Find where the given text appears and provide that cell's center as [X, Y] coordinate. 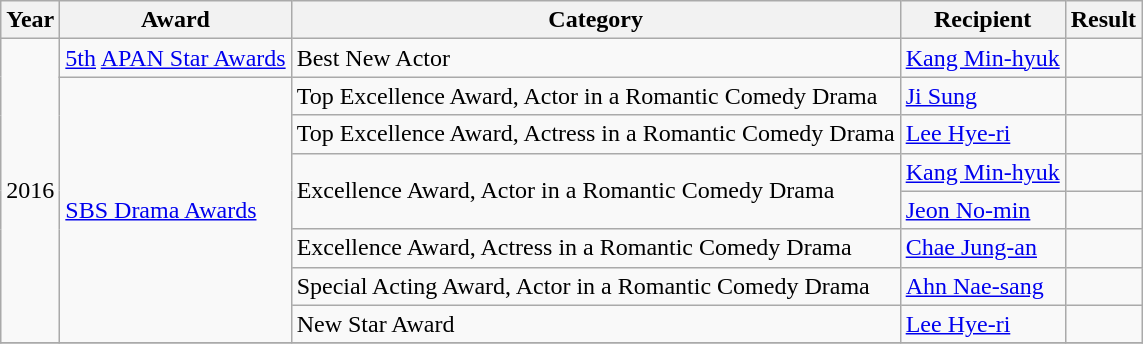
Top Excellence Award, Actress in a Romantic Comedy Drama [596, 134]
Best New Actor [596, 58]
Ahn Nae-sang [982, 286]
Recipient [982, 20]
Result [1103, 20]
Category [596, 20]
2016 [30, 191]
Excellence Award, Actress in a Romantic Comedy Drama [596, 248]
Top Excellence Award, Actor in a Romantic Comedy Drama [596, 96]
Award [176, 20]
Jeon No-min [982, 210]
Special Acting Award, Actor in a Romantic Comedy Drama [596, 286]
New Star Award [596, 324]
5th APAN Star Awards [176, 58]
Year [30, 20]
Chae Jung-an [982, 248]
SBS Drama Awards [176, 210]
Excellence Award, Actor in a Romantic Comedy Drama [596, 191]
Ji Sung [982, 96]
